Return (x, y) of the center of cell containing provided text 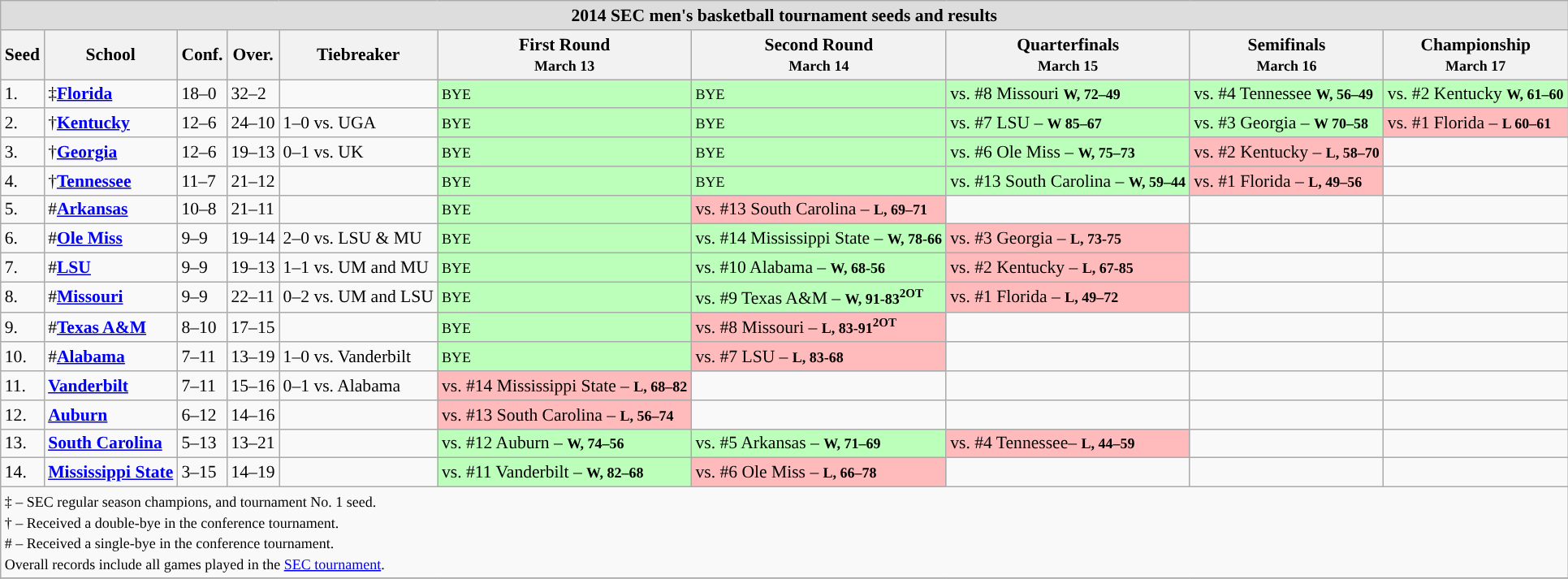
#Arkansas (110, 210)
vs. #13 South Carolina – L, 56–74 (564, 415)
1–0 vs. UGA (359, 123)
vs. #4 Tennessee W, 56–49 (1286, 94)
Auburn (110, 415)
8. (23, 297)
12. (23, 415)
vs. #2 Kentucky – L, 58–70 (1286, 152)
vs. #3 Georgia – L, 73-75 (1068, 239)
14. (23, 473)
6–12 (201, 415)
6. (23, 239)
5–13 (201, 443)
5. (23, 210)
0–1 vs. Alabama (359, 386)
17–15 (253, 326)
†Tennessee (110, 181)
Seed (23, 55)
vs. #8 Missouri W, 72–49 (1068, 94)
vs. #1 Florida – L, 49–56 (1286, 181)
South Carolina (110, 443)
#Texas A&M (110, 326)
Mississippi State (110, 473)
22–11 (253, 297)
QuarterfinalsMarch 15 (1068, 55)
19–14 (253, 239)
vs. #12 Auburn – W, 74–56 (564, 443)
Tiebreaker (359, 55)
7. (23, 268)
vs. #3 Georgia – W 70–58 (1286, 123)
#Missouri (110, 297)
#Alabama (110, 357)
vs. #6 Ole Miss – W, 75–73 (1068, 152)
vs. #8 Missouri – L, 83-912OT (819, 326)
vs. #2 Kentucky W, 61–60 (1476, 94)
14–16 (253, 415)
‡Florida (110, 94)
†Kentucky (110, 123)
2. (23, 123)
vs. #10 Alabama – W, 68-56 (819, 268)
vs. #14 Mississippi State – W, 78-66 (819, 239)
18–0 (201, 94)
9. (23, 326)
0–2 vs. UM and LSU (359, 297)
vs. #14 Mississippi State – L, 68–82 (564, 386)
13–21 (253, 443)
ChampionshipMarch 17 (1476, 55)
2014 SEC men's basketball tournament seeds and results (784, 15)
First RoundMarch 13 (564, 55)
#Ole Miss (110, 239)
vs. #1 Florida – L 60–61 (1476, 123)
Conf. (201, 55)
vs. #2 Kentucky – L, 67-85 (1068, 268)
1–0 vs. Vanderbilt (359, 357)
vs. #5 Arkansas – W, 71–69 (819, 443)
2–0 vs. LSU & MU (359, 239)
Second RoundMarch 14 (819, 55)
3. (23, 152)
SemifinalsMarch 16 (1286, 55)
11–7 (201, 181)
vs. #11 Vanderbilt – W, 82–68 (564, 473)
vs. #13 South Carolina – W, 59–44 (1068, 181)
vs. #4 Tennessee– L, 44–59 (1068, 443)
1–1 vs. UM and MU (359, 268)
vs. #9 Texas A&M – W, 91-832OT (819, 297)
3–15 (201, 473)
vs. #7 LSU – L, 83-68 (819, 357)
8–10 (201, 326)
4. (23, 181)
21–11 (253, 210)
0–1 vs. UK (359, 152)
vs. #1 Florida – L, 49–72 (1068, 297)
21–12 (253, 181)
vs. #13 South Carolina – L, 69–71 (819, 210)
1. (23, 94)
Vanderbilt (110, 386)
vs. #6 Ole Miss – L, 66–78 (819, 473)
24–10 (253, 123)
10–8 (201, 210)
11. (23, 386)
vs. #7 LSU – W 85–67 (1068, 123)
#LSU (110, 268)
32–2 (253, 94)
13–19 (253, 357)
†Georgia (110, 152)
Over. (253, 55)
School (110, 55)
14–19 (253, 473)
10. (23, 357)
15–16 (253, 386)
13. (23, 443)
